Scan for the cell matching the given text and deliver its [X, Y] coordinate at center. 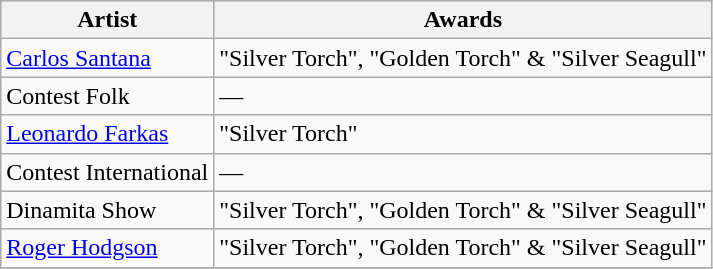
Awards [463, 20]
Artist [108, 20]
"Silver Torch" [463, 134]
Contest Folk [108, 96]
Carlos Santana [108, 58]
Dinamita Show [108, 210]
Roger Hodgson [108, 248]
Leonardo Farkas [108, 134]
Contest International [108, 172]
